Extract the (x, y) coordinate from the center of the cell holding the provided text.  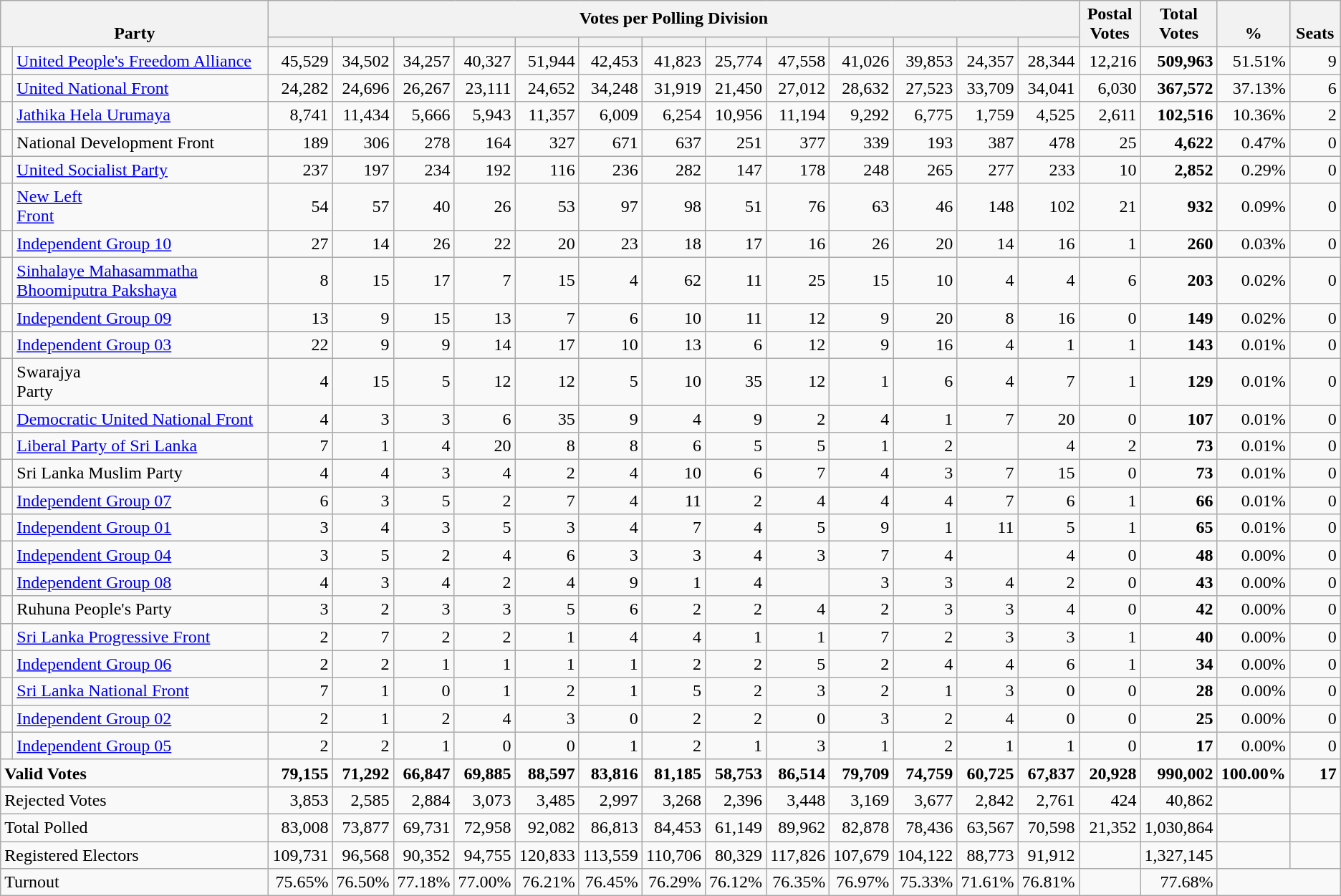
203 (1179, 281)
70,598 (1049, 827)
192 (484, 170)
110,706 (673, 854)
41,026 (861, 61)
86,813 (610, 827)
United Socialist Party (140, 170)
24,357 (987, 61)
Total Votes (1179, 24)
92,082 (547, 827)
60,725 (987, 773)
424 (1110, 800)
21,450 (736, 88)
3,169 (861, 800)
78,436 (926, 827)
86,514 (798, 773)
109,731 (301, 854)
12,216 (1110, 61)
306 (362, 143)
Independent Group 05 (140, 746)
178 (798, 170)
63,567 (987, 827)
Independent Group 03 (140, 345)
31,919 (673, 88)
147 (736, 170)
3,853 (301, 800)
2,611 (1110, 115)
117,826 (798, 854)
233 (1049, 170)
189 (301, 143)
107,679 (861, 854)
116 (547, 170)
40,327 (484, 61)
3,485 (547, 800)
51.51% (1254, 61)
2,585 (362, 800)
45,529 (301, 61)
40,862 (1179, 800)
Sri Lanka Progressive Front (140, 637)
76.35% (798, 882)
Independent Group 08 (140, 582)
278 (424, 143)
9,292 (861, 115)
69,885 (484, 773)
478 (1049, 143)
164 (484, 143)
24,652 (547, 88)
80,329 (736, 854)
237 (301, 170)
75.33% (926, 882)
76.29% (673, 882)
248 (861, 170)
11,194 (798, 115)
28 (1179, 691)
Independent Group 06 (140, 664)
18 (673, 244)
Votes per Polling Division (673, 19)
2,997 (610, 800)
66,847 (424, 773)
34,257 (424, 61)
62 (673, 281)
72,958 (484, 827)
21 (1110, 206)
88,773 (987, 854)
63 (861, 206)
197 (362, 170)
54 (301, 206)
Liberal Party of Sri Lanka (140, 446)
10,956 (736, 115)
3,677 (926, 800)
1,030,864 (1179, 827)
71,292 (362, 773)
United National Front (140, 88)
277 (987, 170)
Ruhuna People's Party (140, 610)
100.00% (1254, 773)
23,111 (484, 88)
4,622 (1179, 143)
27,012 (798, 88)
33,709 (987, 88)
Independent Group 10 (140, 244)
637 (673, 143)
76.50% (362, 882)
Independent Group 02 (140, 718)
91,912 (1049, 854)
94,755 (484, 854)
260 (1179, 244)
671 (610, 143)
76 (798, 206)
United People's Freedom Alliance (140, 61)
282 (673, 170)
97 (610, 206)
1,327,145 (1179, 854)
120,833 (547, 854)
83,008 (301, 827)
77.18% (424, 882)
Registered Electors (135, 854)
932 (1179, 206)
Rejected Votes (135, 800)
509,963 (1179, 61)
327 (547, 143)
42,453 (610, 61)
6,254 (673, 115)
98 (673, 206)
10.36% (1254, 115)
2,396 (736, 800)
PostalVotes (1110, 24)
76.45% (610, 882)
5,666 (424, 115)
3,073 (484, 800)
234 (424, 170)
367,572 (1179, 88)
39,853 (926, 61)
6,030 (1110, 88)
61,149 (736, 827)
Independent Group 01 (140, 528)
Jathika Hela Urumaya (140, 115)
27,523 (926, 88)
2,884 (424, 800)
34 (1179, 664)
28,344 (1049, 61)
148 (987, 206)
Independent Group 07 (140, 501)
143 (1179, 345)
102 (1049, 206)
47,558 (798, 61)
66 (1179, 501)
0.29% (1254, 170)
6,009 (610, 115)
Sri Lanka Muslim Party (140, 473)
8,741 (301, 115)
National Development Front (140, 143)
251 (736, 143)
34,041 (1049, 88)
57 (362, 206)
26,267 (424, 88)
89,962 (798, 827)
73,877 (362, 827)
76.21% (547, 882)
Independent Group 04 (140, 555)
51 (736, 206)
113,559 (610, 854)
65 (1179, 528)
96,568 (362, 854)
3,268 (673, 800)
New LeftFront (140, 206)
0.09% (1254, 206)
46 (926, 206)
82,878 (861, 827)
90,352 (424, 854)
Seats (1315, 24)
76.97% (861, 882)
21,352 (1110, 827)
25,774 (736, 61)
107 (1179, 419)
236 (610, 170)
79,155 (301, 773)
3,448 (798, 800)
69,731 (424, 827)
377 (798, 143)
6,775 (926, 115)
58,753 (736, 773)
37.13% (1254, 88)
387 (987, 143)
34,248 (610, 88)
4,525 (1049, 115)
149 (1179, 317)
Valid Votes (135, 773)
102,516 (1179, 115)
41,823 (673, 61)
Total Polled (135, 827)
2,852 (1179, 170)
Democratic United National Front (140, 419)
339 (861, 143)
1,759 (987, 115)
84,453 (673, 827)
Party (135, 24)
23 (610, 244)
0.47% (1254, 143)
76.81% (1049, 882)
71.61% (987, 882)
265 (926, 170)
2,761 (1049, 800)
990,002 (1179, 773)
193 (926, 143)
5,943 (484, 115)
79,709 (861, 773)
75.65% (301, 882)
% (1254, 24)
42 (1179, 610)
Turnout (135, 882)
Sinhalaye Mahasammatha Bhoomiputra Pakshaya (140, 281)
2,842 (987, 800)
77.68% (1179, 882)
53 (547, 206)
74,759 (926, 773)
76.12% (736, 882)
24,282 (301, 88)
83,816 (610, 773)
81,185 (673, 773)
0.03% (1254, 244)
28,632 (861, 88)
SwarajyaParty (140, 381)
11,434 (362, 115)
48 (1179, 555)
88,597 (547, 773)
67,837 (1049, 773)
77.00% (484, 882)
34,502 (362, 61)
Independent Group 09 (140, 317)
20,928 (1110, 773)
104,122 (926, 854)
27 (301, 244)
24,696 (362, 88)
43 (1179, 582)
51,944 (547, 61)
129 (1179, 381)
Sri Lanka National Front (140, 691)
11,357 (547, 115)
